Return (X, Y) of the center of cell containing provided text 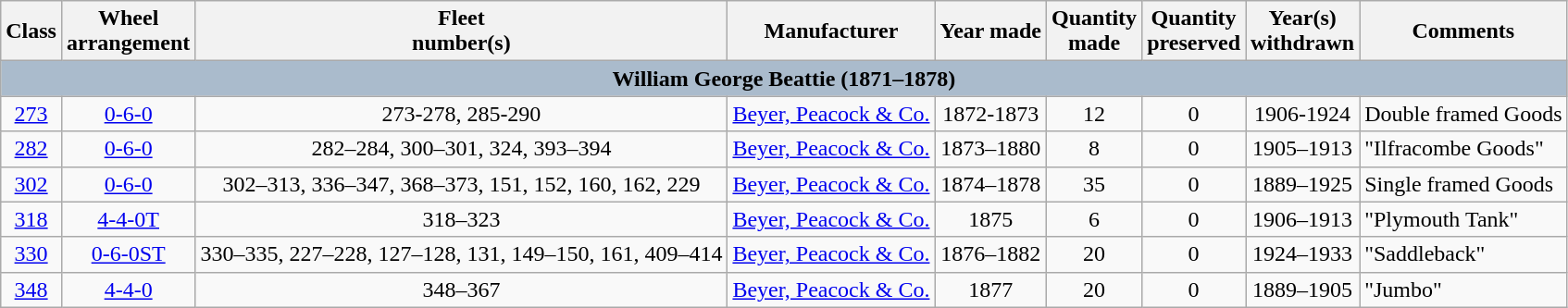
Quantitymade (1094, 31)
8 (1094, 149)
282 (31, 149)
318 (31, 219)
302 (31, 184)
Double framed Goods (1463, 114)
"Saddleback" (1463, 254)
1877 (990, 290)
348–367 (461, 290)
330–335, 227–228, 127–128, 131, 149–150, 161, 409–414 (461, 254)
318–323 (461, 219)
"Jumbo" (1463, 290)
1889–1905 (1303, 290)
4-4-0T (128, 219)
1876–1882 (990, 254)
1875 (990, 219)
Year made (990, 31)
1873–1880 (990, 149)
348 (31, 290)
1872-1873 (990, 114)
6 (1094, 219)
4-4-0 (128, 290)
330 (31, 254)
1924–1933 (1303, 254)
1906–1913 (1303, 219)
0-6-0ST (128, 254)
"Plymouth Tank" (1463, 219)
1905–1913 (1303, 149)
1906-1924 (1303, 114)
12 (1094, 114)
Year(s)withdrawn (1303, 31)
35 (1094, 184)
273-278, 285-290 (461, 114)
Manufacturer (831, 31)
Comments (1463, 31)
302–313, 336–347, 368–373, 151, 152, 160, 162, 229 (461, 184)
282–284, 300–301, 324, 393–394 (461, 149)
1874–1878 (990, 184)
Class (31, 31)
William George Beattie (1871–1878) (784, 79)
273 (31, 114)
Fleetnumber(s) (461, 31)
Wheelarrangement (128, 31)
Single framed Goods (1463, 184)
Quantitypreserved (1194, 31)
1889–1925 (1303, 184)
"Ilfracombe Goods" (1463, 149)
